Search for the cell housing the specified text and yield its (X, Y) center coordinate. 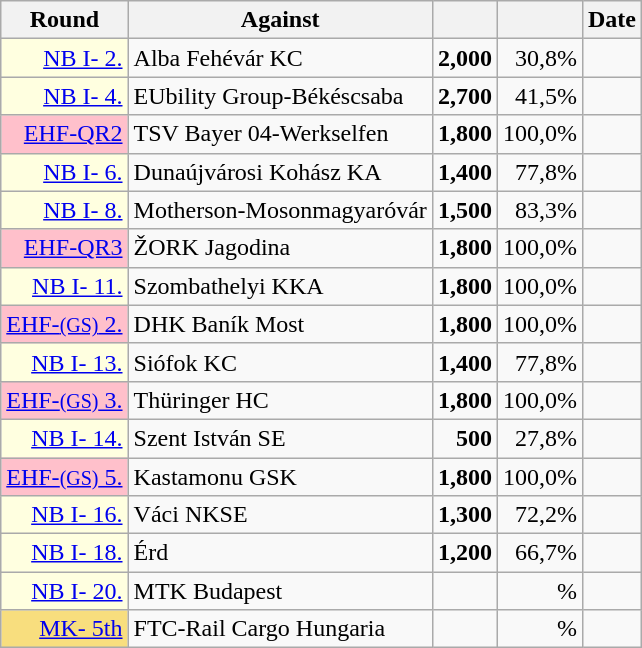
Round (64, 20)
30,8% (540, 58)
NB I- 4. (64, 96)
EHF-QR3 (64, 248)
27,8% (540, 438)
EHF-(GS) 2. (64, 324)
Motherson-Mosonmagyaróvár (280, 210)
72,2% (540, 515)
TSV Bayer 04-Werkselfen (280, 134)
1,300 (464, 515)
Dunaújvárosi Kohász KA (280, 172)
NB I- 11. (64, 286)
EHF-(GS) 5. (64, 477)
NB I- 18. (64, 553)
EHF-QR2 (64, 134)
Érd (280, 553)
41,5% (540, 96)
Thüringer HC (280, 400)
NB I- 6. (64, 172)
FTC-Rail Cargo Hungaria (280, 629)
Alba Fehévár KC (280, 58)
Date (612, 20)
Kastamonu GSK (280, 477)
500 (464, 438)
Váci NKSE (280, 515)
EUbility Group-Békéscsaba (280, 96)
EHF-(GS) 3. (64, 400)
ŽORK Jagodina (280, 248)
66,7% (540, 553)
NB I- 13. (64, 362)
2,700 (464, 96)
DHK Baník Most (280, 324)
Szombathelyi KKA (280, 286)
83,3% (540, 210)
MK- 5th (64, 629)
Against (280, 20)
Siófok KC (280, 362)
1,200 (464, 553)
MTK Budapest (280, 591)
NB I- 8. (64, 210)
NB I- 20. (64, 591)
NB I- 16. (64, 515)
2,000 (464, 58)
NB I- 14. (64, 438)
Szent István SE (280, 438)
NB I- 2. (64, 58)
1,500 (464, 210)
